Determine the [x, y] coordinate at the center of the cell enclosing the given text.  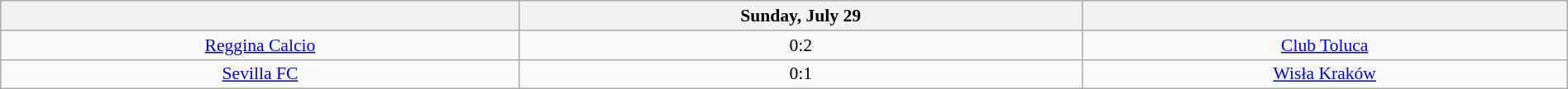
Wisła Kraków [1325, 74]
Sunday, July 29 [801, 16]
Club Toluca [1325, 45]
0:1 [801, 74]
Reggina Calcio [260, 45]
0:2 [801, 45]
Sevilla FC [260, 74]
